Scan for the cell matching the given text and deliver its (X, Y) coordinate at center. 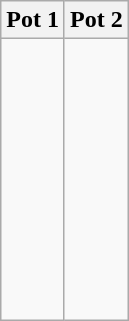
Pot 2 (96, 20)
Pot 1 (33, 20)
